Pinpoint the cell where the given text exists, returning its (X, Y) midpoint coordinate. 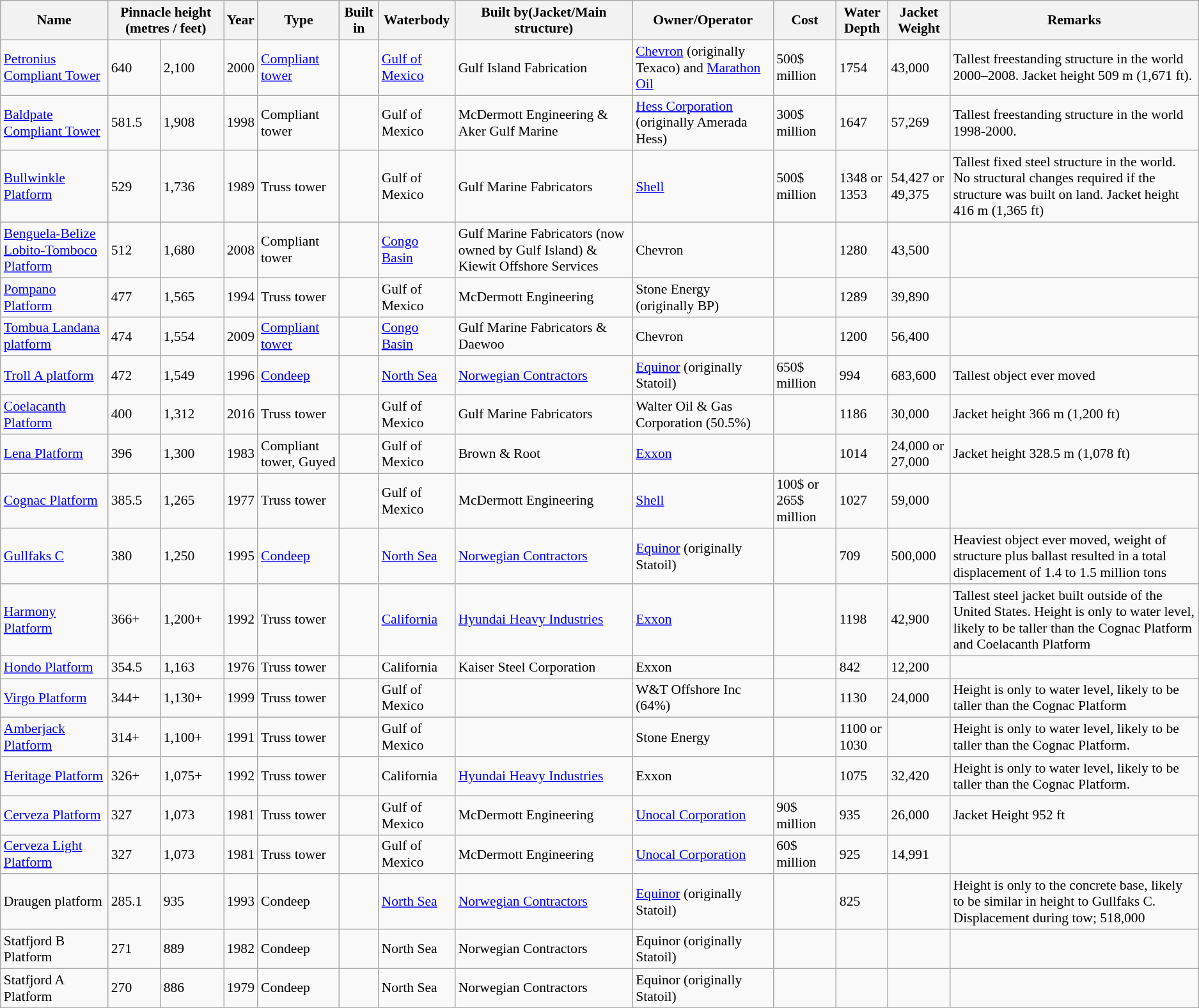
Owner/Operator (703, 20)
Amberjack Platform (54, 737)
581.5 (134, 123)
Waterbody (417, 20)
1993 (240, 902)
1,100+ (192, 737)
59,000 (920, 501)
Gullfaks C (54, 556)
Pompano Platform (54, 297)
Jacket Weight (920, 20)
100$ or 265$ million (804, 501)
354.5 (134, 667)
396 (134, 454)
886 (192, 988)
271 (134, 949)
Compliant tower, Guyed (299, 454)
Water Depth (862, 20)
1754 (862, 68)
Lena Platform (54, 454)
1,200+ (192, 620)
1994 (240, 297)
Jacket Height 952 ft (1074, 815)
1,265 (192, 501)
Height is only to water level, likely to be taller than the Cognac Platform (1074, 698)
Baldpate Compliant Tower (54, 123)
300$ million (804, 123)
270 (134, 988)
42,900 (920, 620)
Stone Energy (703, 737)
32,420 (920, 776)
925 (862, 854)
Type (299, 20)
2000 (240, 68)
1989 (240, 187)
Statfjord A Platform (54, 988)
1,250 (192, 556)
Petronius Compliant Tower (54, 68)
Tallest fixed steel structure in the world. No structural changes required if the structure was built on land. Jacket height 416 m (1,365 ft) (1074, 187)
285.1 (134, 902)
Cost (804, 20)
1027 (862, 501)
1,549 (192, 376)
1999 (240, 698)
1,300 (192, 454)
385.5 (134, 501)
1289 (862, 297)
380 (134, 556)
Chevron (originally Texaco) and Marathon Oil (703, 68)
1100 or 1030 (862, 737)
Height is only to the concrete base, likely to be similar in height to Gullfaks C. Displacement during tow; 518,000 (1074, 902)
366+ (134, 620)
Cognac Platform (54, 501)
1198 (862, 620)
Gulf Island Fabrication (544, 68)
Hess Corporation (originally Amerada Hess) (703, 123)
1991 (240, 737)
1979 (240, 988)
Cerveza Light Platform (54, 854)
Benguela-Belize Lobito-Tomboco Platform (54, 251)
McDermott Engineering & Aker Gulf Marine (544, 123)
Harmony Platform (54, 620)
1348 or 1353 (862, 187)
1,554 (192, 336)
1,565 (192, 297)
529 (134, 187)
Gulf Marine Fabricators (now owned by Gulf Island) & Kiewit Offshore Services (544, 251)
1,736 (192, 187)
Cerveza Platform (54, 815)
1,130+ (192, 698)
Remarks (1074, 20)
400 (134, 414)
90$ million (804, 815)
Stone Energy (originally BP) (703, 297)
12,200 (920, 667)
1647 (862, 123)
2016 (240, 414)
314+ (134, 737)
Pinnacle height (metres / feet) (166, 20)
1,908 (192, 123)
Tallest object ever moved (1074, 376)
1130 (862, 698)
709 (862, 556)
344+ (134, 698)
1983 (240, 454)
Hondo Platform (54, 667)
477 (134, 297)
Tombua Landana platform (54, 336)
500,000 (920, 556)
30,000 (920, 414)
1976 (240, 667)
39,890 (920, 297)
14,991 (920, 854)
1,163 (192, 667)
472 (134, 376)
1014 (862, 454)
W&T Offshore Inc (64%) (703, 698)
Built in (359, 20)
1186 (862, 414)
474 (134, 336)
994 (862, 376)
24,000 (920, 698)
1998 (240, 123)
Heritage Platform (54, 776)
Year (240, 20)
Coelacanth Platform (54, 414)
Name (54, 20)
1200 (862, 336)
1,680 (192, 251)
Jacket height 328.5 m (1,078 ft) (1074, 454)
1996 (240, 376)
Kaiser Steel Corporation (544, 667)
326+ (134, 776)
Gulf Marine Fabricators & Daewoo (544, 336)
889 (192, 949)
2,100 (192, 68)
Tallest freestanding structure in the world 2000–2008. Jacket height 509 m (1,671 ft). (1074, 68)
2009 (240, 336)
1075 (862, 776)
Built by(Jacket/Main structure) (544, 20)
Jacket height 366 m (1,200 ft) (1074, 414)
56,400 (920, 336)
57,269 (920, 123)
1280 (862, 251)
825 (862, 902)
1,312 (192, 414)
512 (134, 251)
Troll A platform (54, 376)
24,000 or 27,000 (920, 454)
Virgo Platform (54, 698)
1,075+ (192, 776)
683,600 (920, 376)
640 (134, 68)
54,427 or 49,375 (920, 187)
Brown & Root (544, 454)
43,000 (920, 68)
2008 (240, 251)
650$ million (804, 376)
43,500 (920, 251)
26,000 (920, 815)
Heaviest object ever moved, weight of structure plus ballast resulted in a total displacement of 1.4 to 1.5 million tons (1074, 556)
Bullwinkle Platform (54, 187)
Statfjord B Platform (54, 949)
Tallest freestanding structure in the world 1998-2000. (1074, 123)
60$ million (804, 854)
Draugen platform (54, 902)
Walter Oil & Gas Corporation (50.5%) (703, 414)
1982 (240, 949)
842 (862, 667)
1977 (240, 501)
1995 (240, 556)
